Determine the (X, Y) coordinate at the center of the cell enclosing the given text.  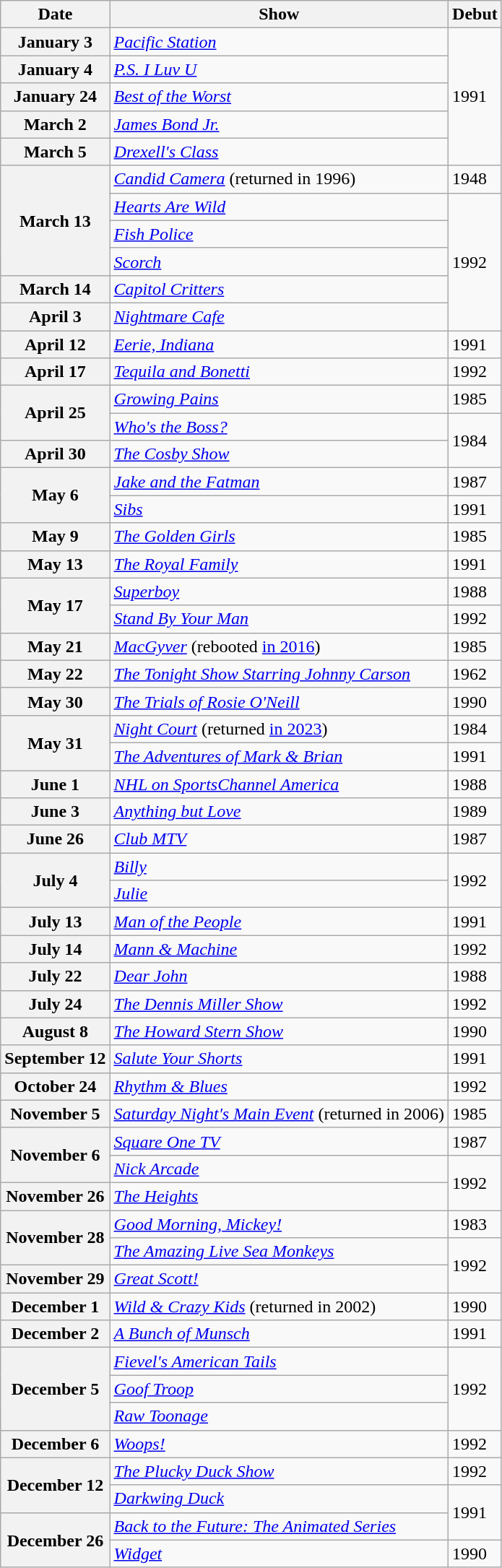
Tequila and Bonetti (279, 372)
May 13 (55, 564)
The Tonight Show Starring Johnny Carson (279, 674)
Woops! (279, 1444)
The Plucky Duck Show (279, 1471)
May 6 (55, 495)
Nick Arcade (279, 1169)
April 3 (55, 316)
May 22 (55, 674)
Raw Toonage (279, 1416)
Julie (279, 894)
May 30 (55, 701)
Sibs (279, 509)
Stand By Your Man (279, 619)
July 14 (55, 949)
Billy (279, 867)
P.S. I Luv U (279, 69)
April 17 (55, 372)
June 3 (55, 812)
Superboy (279, 592)
Candid Camera (returned in 1996) (279, 179)
December 5 (55, 1389)
November 5 (55, 1114)
December 26 (55, 1540)
April 12 (55, 345)
Salute Your Shorts (279, 1059)
November 26 (55, 1196)
Drexell's Class (279, 152)
1962 (475, 674)
NHL on SportsChannel America (279, 784)
Scorch (279, 261)
Date (55, 14)
The Royal Family (279, 564)
March 13 (55, 220)
Great Scott! (279, 1279)
The Trials of Rosie O'Neill (279, 701)
May 31 (55, 742)
Rhythm & Blues (279, 1086)
July 4 (55, 880)
Jake and the Fatman (279, 482)
July 13 (55, 922)
Mann & Machine (279, 949)
June 1 (55, 784)
December 2 (55, 1334)
Wild & Crazy Kids (returned in 2002) (279, 1307)
April 30 (55, 454)
June 26 (55, 839)
Anything but Love (279, 812)
January 4 (55, 69)
James Bond Jr. (279, 124)
March 14 (55, 289)
MacGyver (rebooted in 2016) (279, 646)
Debut (475, 14)
August 8 (55, 1031)
November 6 (55, 1155)
Dear John (279, 976)
Saturday Night's Main Event (returned in 2006) (279, 1114)
Pacific Station (279, 42)
1948 (475, 179)
Club MTV (279, 839)
Back to the Future: The Animated Series (279, 1526)
Who's the Boss? (279, 427)
December 6 (55, 1444)
Show (279, 14)
Fish Police (279, 234)
October 24 (55, 1086)
Hearts Are Wild (279, 207)
May 21 (55, 646)
May 9 (55, 537)
Goof Troop (279, 1389)
Square One TV (279, 1141)
Eerie, Indiana (279, 345)
The Amazing Live Sea Monkeys (279, 1252)
Widget (279, 1554)
Fievel's American Tails (279, 1361)
The Adventures of Mark & Brian (279, 756)
July 22 (55, 976)
Best of the Worst (279, 97)
A Bunch of Munsch (279, 1334)
May 17 (55, 605)
April 25 (55, 413)
1983 (475, 1224)
Man of the People (279, 922)
January 3 (55, 42)
December 1 (55, 1307)
1989 (475, 812)
Darkwing Duck (279, 1499)
March 5 (55, 152)
The Howard Stern Show (279, 1031)
Good Morning, Mickey! (279, 1224)
March 2 (55, 124)
Growing Pains (279, 399)
December 12 (55, 1485)
The Cosby Show (279, 454)
Capitol Critters (279, 289)
November 28 (55, 1238)
Nightmare Cafe (279, 316)
The Heights (279, 1196)
November 29 (55, 1279)
The Dennis Miller Show (279, 1004)
January 24 (55, 97)
Night Court (returned in 2023) (279, 729)
The Golden Girls (279, 537)
September 12 (55, 1059)
July 24 (55, 1004)
